Detect which cell encompasses the target text, then output its [x, y] center coordinate. 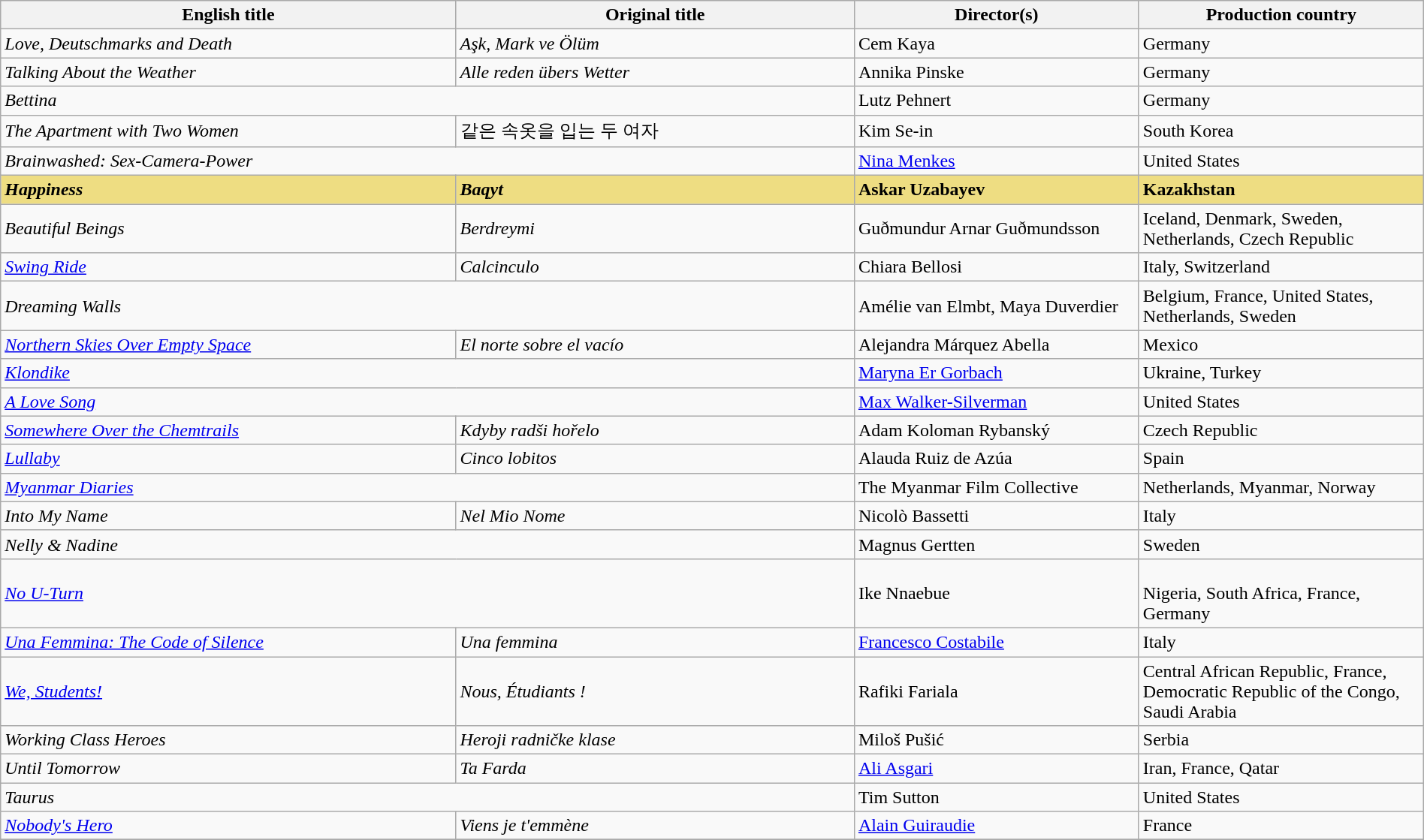
Bettina [428, 101]
Somewhere Over the Chemtrails [228, 430]
Francesco Costabile [996, 642]
Rafiki Fariala [996, 691]
Chiara Bellosi [996, 267]
Iran, France, Qatar [1281, 769]
Lullaby [228, 459]
Original title [655, 15]
Calcinculo [655, 267]
Taurus [428, 797]
A Love Song [428, 402]
Until Tomorrow [228, 769]
Talking About the Weather [228, 72]
Cem Kaya [996, 44]
We, Students! [228, 691]
Czech Republic [1281, 430]
Serbia [1281, 740]
Amélie van Elmbt, Maya Duverdier [996, 306]
Spain [1281, 459]
Berdreymi [655, 228]
Alle reden übers Wetter [655, 72]
Nel Mio Nome [655, 516]
Production country [1281, 15]
Baqyt [655, 190]
Aşk, Mark ve Ölüm [655, 44]
Dreaming Walls [428, 306]
Askar Uzabayev [996, 190]
Klondike [428, 373]
Maryna Er Gorbach [996, 373]
Kdyby radši hořelo [655, 430]
The Myanmar Film Collective [996, 487]
Nelly & Nadine [428, 544]
Cinco lobitos [655, 459]
The Apartment with Two Women [228, 131]
Ike Nnaebue [996, 593]
Love, Deutschmarks and Death [228, 44]
Max Walker-Silverman [996, 402]
Miloš Pušić [996, 740]
Nicolò Bassetti [996, 516]
Annika Pinske [996, 72]
Lutz Pehnert [996, 101]
Into My Name [228, 516]
Belgium, France, United States, Netherlands, Sweden [1281, 306]
Una femmina [655, 642]
Nigeria, South Africa, France, Germany [1281, 593]
Viens je t'emmène [655, 826]
Myanmar Diaries [428, 487]
France [1281, 826]
Alejandra Márquez Abella [996, 345]
Italy, Switzerland [1281, 267]
English title [228, 15]
Brainwashed: Sex-Camera-Power [428, 161]
Nobody's Hero [228, 826]
Heroji radničke klase [655, 740]
Swing Ride [228, 267]
Nous, Étudiants ! [655, 691]
Adam Koloman Rybanský [996, 430]
Mexico [1281, 345]
Magnus Gertten [996, 544]
같은 속옷을 입는 두 여자 [655, 131]
Central African Republic, France, Democratic Republic of the Congo, Saudi Arabia [1281, 691]
Kim Se-in [996, 131]
Una Femmina: The Code of Silence [228, 642]
Happiness [228, 190]
Tim Sutton [996, 797]
Beautiful Beings [228, 228]
Iceland, Denmark, Sweden, Netherlands, Czech Republic [1281, 228]
Alain Guiraudie [996, 826]
Kazakhstan [1281, 190]
Northern Skies Over Empty Space [228, 345]
Netherlands, Myanmar, Norway [1281, 487]
Guðmundur Arnar Guðmundsson [996, 228]
El norte sobre el vacío [655, 345]
Ali Asgari [996, 769]
Ukraine, Turkey [1281, 373]
South Korea [1281, 131]
Sweden [1281, 544]
No U-Turn [428, 593]
Ta Farda [655, 769]
Working Class Heroes [228, 740]
Director(s) [996, 15]
Nina Menkes [996, 161]
Alauda Ruiz de Azúa [996, 459]
